From the cell containing the given text, extract its center point as [x, y] coordinate. 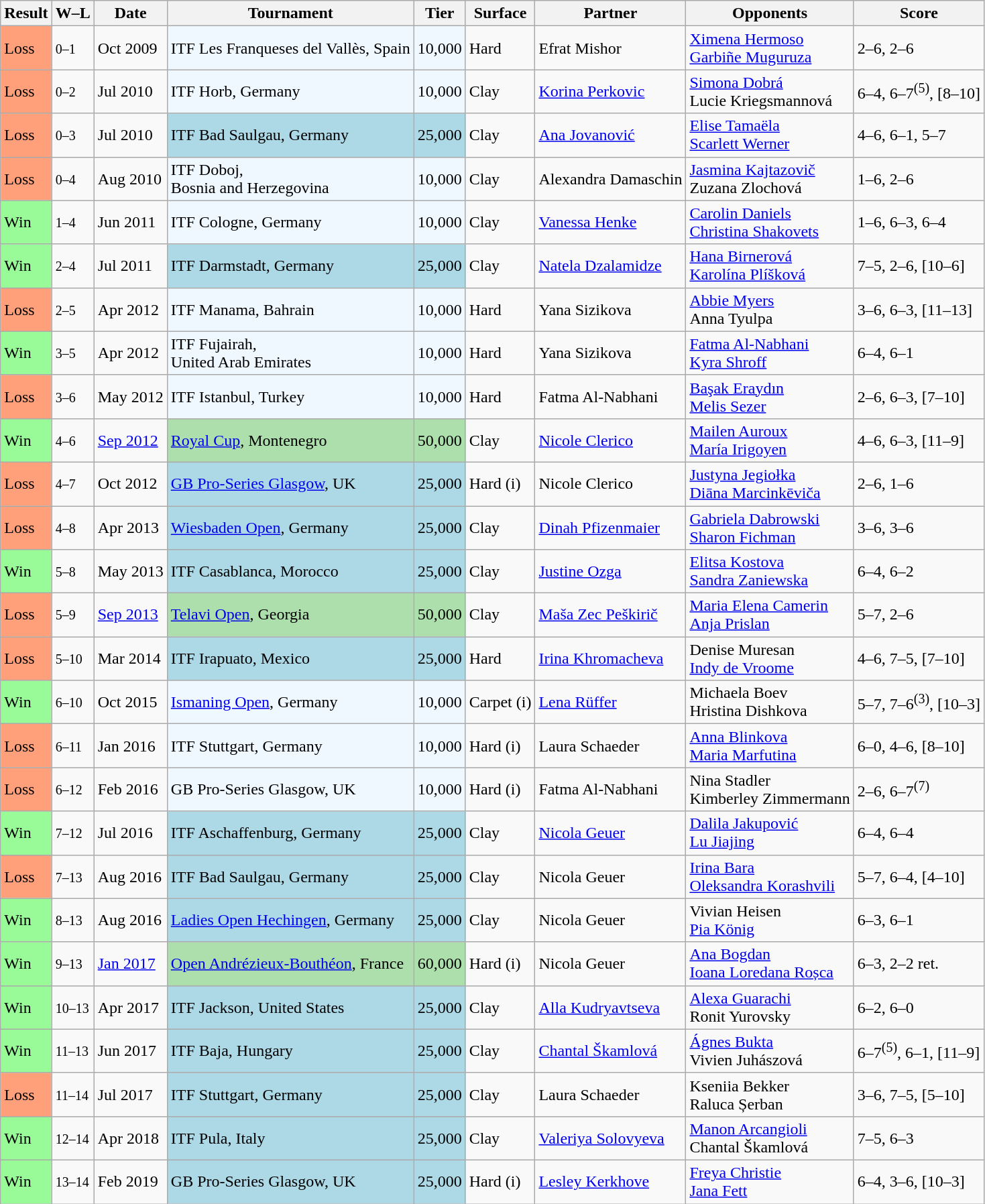
7–13 [72, 877]
1–4 [72, 223]
Jan 2017 [130, 964]
5–7, 6–4, [4–10] [919, 877]
5–8 [72, 571]
Vivian Heisen Pia König [770, 920]
5–7, 2–6 [919, 615]
0–2 [72, 91]
Aug 2010 [130, 178]
ITF Pula, Italy [290, 1138]
Anna Blinkova Maria Marfutina [770, 745]
Kseniia Bekker Raluca Șerban [770, 1094]
Mailen Auroux María Irigoyen [770, 440]
6–7(5), 6–1, [11–9] [919, 1051]
Gabriela Dabrowski Sharon Fichman [770, 527]
ITF Aschaffenburg, Germany [290, 833]
Efrat Mishor [610, 48]
Hana Birnerová Karolína Plíšková [770, 265]
Michaela Boev Hristina Dishkova [770, 703]
Date [130, 13]
ITF Les Franqueses del Vallès, Spain [290, 48]
Telavi Open, Georgia [290, 615]
Feb 2019 [130, 1181]
5–7, 7–6(3), [10–3] [919, 703]
Abbie Myers Anna Tyulpa [770, 310]
Lena Rüffer [610, 703]
Ladies Open Hechingen, Germany [290, 920]
Freya Christie Jana Fett [770, 1181]
6–12 [72, 790]
Royal Cup, Montenegro [290, 440]
6–4, 6–7(5), [8–10] [919, 91]
Score [919, 13]
Partner [610, 13]
Open Andrézieux-Bouthéon, France [290, 964]
6–4, 3–6, [10–3] [919, 1181]
Jasmina Kajtazovič Zuzana Zlochová [770, 178]
ITF Jackson, United States [290, 1007]
Ismaning Open, Germany [290, 703]
Simona Dobrá Lucie Kriegsmannová [770, 91]
Sep 2013 [130, 615]
Surface [500, 13]
12–14 [72, 1138]
11–14 [72, 1094]
ITF Horb, Germany [290, 91]
7–12 [72, 833]
6–3, 2–2 ret. [919, 964]
Jun 2011 [130, 223]
7–5, 2–6, [10–6] [919, 265]
0–4 [72, 178]
5–10 [72, 658]
Korina Perkovic [610, 91]
3–5 [72, 353]
13–14 [72, 1181]
Başak Eraydın Melis Sezer [770, 397]
Dinah Pfizenmaier [610, 527]
ITF Manama, Bahrain [290, 310]
6–4, 6–1 [919, 353]
2–5 [72, 310]
Irina Bara Oleksandra Korashvili [770, 877]
8–13 [72, 920]
ITF Cologne, Germany [290, 223]
Oct 2012 [130, 484]
Justyna Jegiołka Diāna Marcinkēviča [770, 484]
ITF Darmstadt, Germany [290, 265]
6–4, 6–4 [919, 833]
Alexa Guarachi Ronit Yurovsky [770, 1007]
4–6, 6–3, [11–9] [919, 440]
Feb 2016 [130, 790]
May 2012 [130, 397]
May 2013 [130, 571]
Jan 2016 [130, 745]
Jul 2017 [130, 1094]
11–13 [72, 1051]
Jun 2017 [130, 1051]
W–L [72, 13]
Ágnes Bukta Vivien Juhászová [770, 1051]
9–13 [72, 964]
Sep 2012 [130, 440]
10–13 [72, 1007]
Mar 2014 [130, 658]
Carolin Daniels Christina Shakovets [770, 223]
4–6 [72, 440]
ITF Fujairah, United Arab Emirates [290, 353]
3–6, 7–5, [5–10] [919, 1094]
4–7 [72, 484]
Jul 2011 [130, 265]
Elitsa Kostova Sandra Zaniewska [770, 571]
3–6 [72, 397]
Valeriya Solovyeva [610, 1138]
6–2, 6–0 [919, 1007]
6–11 [72, 745]
2–4 [72, 265]
ITF Istanbul, Turkey [290, 397]
Jul 2016 [130, 833]
ITF Doboj, Bosnia and Herzegovina [290, 178]
Alexandra Damaschin [610, 178]
2–6, 2–6 [919, 48]
Tier [440, 13]
6–10 [72, 703]
Alla Kudryavtseva [610, 1007]
0–1 [72, 48]
Maria Elena Camerin Anja Prislan [770, 615]
Opponents [770, 13]
Carpet (i) [500, 703]
Nina Stadler Kimberley Zimmermann [770, 790]
Apr 2013 [130, 527]
Manon Arcangioli Chantal Škamlová [770, 1138]
ITF Casablanca, Morocco [290, 571]
4–8 [72, 527]
3–6, 3–6 [919, 527]
5–9 [72, 615]
Justine Ozga [610, 571]
ITF Baja, Hungary [290, 1051]
Oct 2009 [130, 48]
Oct 2015 [130, 703]
2–6, 6–3, [7–10] [919, 397]
6–3, 6–1 [919, 920]
6–0, 4–6, [8–10] [919, 745]
6–4, 6–2 [919, 571]
Tournament [290, 13]
Elise Tamaëla Scarlett Werner [770, 135]
Denise Muresan Indy de Vroome [770, 658]
7–5, 6–3 [919, 1138]
3–6, 6–3, [11–13] [919, 310]
Ana Jovanović [610, 135]
4–6, 6–1, 5–7 [919, 135]
2–6, 1–6 [919, 484]
Dalila Jakupović Lu Jiajing [770, 833]
Irina Khromacheva [610, 658]
Apr 2017 [130, 1007]
Ximena Hermoso Garbiñe Muguruza [770, 48]
Ana Bogdan Ioana Loredana Roșca [770, 964]
Natela Dzalamidze [610, 265]
1–6, 6–3, 6–4 [919, 223]
ITF Irapuato, Mexico [290, 658]
Chantal Škamlová [610, 1051]
4–6, 7–5, [7–10] [919, 658]
Result [26, 13]
Maša Zec Peškirič [610, 615]
0–3 [72, 135]
Vanessa Henke [610, 223]
60,000 [440, 964]
Wiesbaden Open, Germany [290, 527]
Lesley Kerkhove [610, 1181]
1–6, 2–6 [919, 178]
Fatma Al-Nabhani Kyra Shroff [770, 353]
2–6, 6–7(7) [919, 790]
Apr 2018 [130, 1138]
